Determine the [X, Y] coordinate at the center of the cell enclosing the given text.  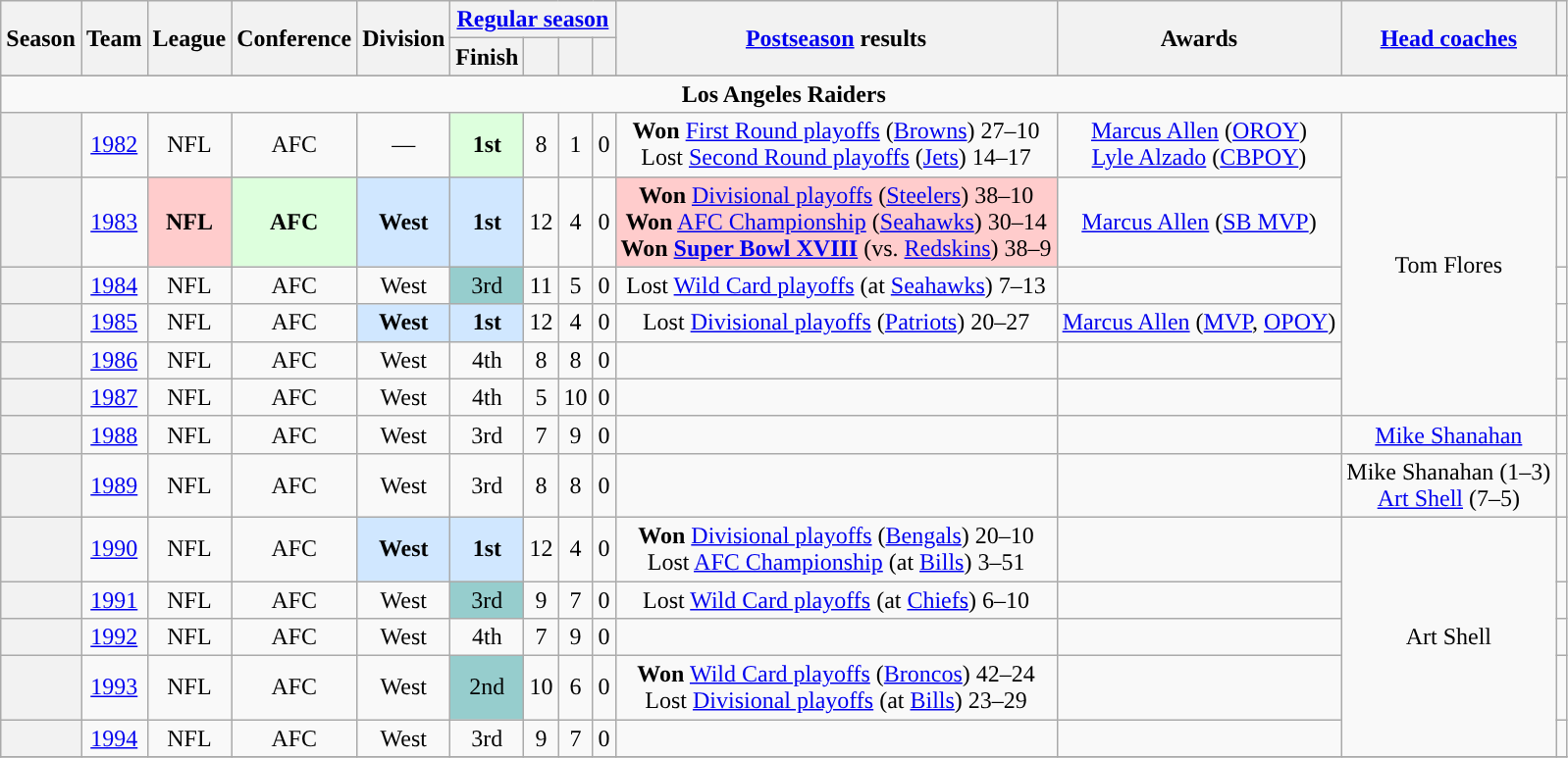
1986 [114, 360]
League [189, 38]
Marcus Allen (OROY)Lyle Alzado (CBPOY) [1199, 145]
2nd [487, 688]
11 [542, 285]
Awards [1199, 38]
Head coaches [1448, 38]
Division [404, 38]
1983 [114, 222]
Lost Divisional playoffs (Patriots) 20–27 [836, 323]
1987 [114, 397]
Los Angeles Raiders [784, 94]
Postseason results [836, 38]
1992 [114, 637]
Finish [487, 57]
Lost Wild Card playoffs (at Seahawks) 7–13 [836, 285]
Marcus Allen (MVP, OPOY) [1199, 323]
Mike Shanahan [1448, 434]
1993 [114, 688]
Mike Shanahan (1–3) Art Shell (7–5) [1448, 484]
Regular season [533, 20]
1984 [114, 285]
Won Divisional playoffs (Bengals) 20–10Lost AFC Championship (at Bills) 3–51 [836, 549]
Won Wild Card playoffs (Broncos) 42–24Lost Divisional playoffs (at Bills) 23–29 [836, 688]
1982 [114, 145]
1985 [114, 323]
Tom Flores [1448, 265]
Art Shell [1448, 636]
Conference [294, 38]
1994 [114, 738]
1 [575, 145]
— [404, 145]
6 [575, 688]
Season [41, 38]
1991 [114, 599]
Marcus Allen (SB MVP) [1199, 222]
1988 [114, 434]
Lost Wild Card playoffs (at Chiefs) 6–10 [836, 599]
Won Divisional playoffs (Steelers) 38–10Won AFC Championship (Seahawks) 30–14Won Super Bowl XVIII (vs. Redskins) 38–9 [836, 222]
Team [114, 38]
1990 [114, 549]
1989 [114, 484]
Won First Round playoffs (Browns) 27–10Lost Second Round playoffs (Jets) 14–17 [836, 145]
